Determine the [X, Y] coordinate at the center of the cell enclosing the given text.  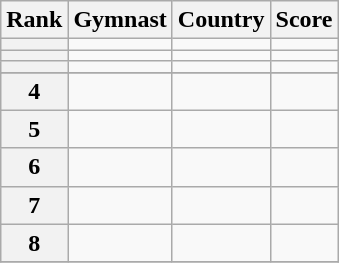
4 [34, 91]
6 [34, 167]
Country [221, 20]
8 [34, 243]
Rank [34, 20]
Score [304, 20]
5 [34, 129]
7 [34, 205]
Gymnast [120, 20]
